Return the [x, y] coordinate for the center point of the cell that contains the specified text.  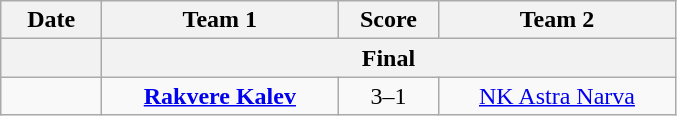
3–1 [388, 96]
Final [388, 58]
Team 1 [220, 20]
Team 2 [557, 20]
Score [388, 20]
Date [52, 20]
NK Astra Narva [557, 96]
Rakvere Kalev [220, 96]
